Return the [x, y] coordinate for the center point of the cell that contains the specified text.  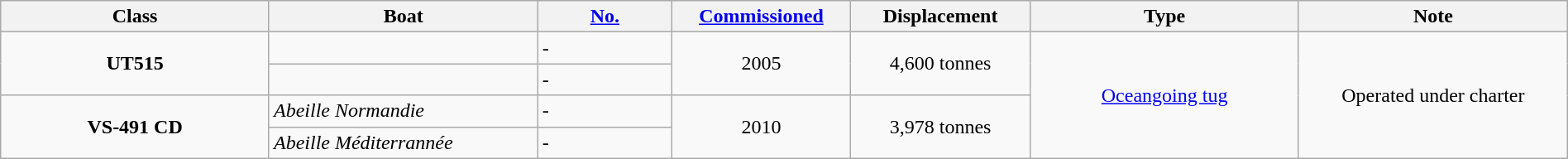
Type [1164, 17]
Operated under charter [1432, 95]
2010 [762, 127]
Abeille Méditerrannée [404, 142]
4,600 tonnes [939, 64]
Abeille Normandie [404, 111]
Class [136, 17]
No. [605, 17]
3,978 tonnes [939, 127]
VS-491 CD [136, 127]
Commissioned [762, 17]
Oceangoing tug [1164, 95]
Boat [404, 17]
Note [1432, 17]
2005 [762, 64]
Displacement [939, 17]
UT515 [136, 64]
